Detect which cell encompasses the target text, then output its (X, Y) center coordinate. 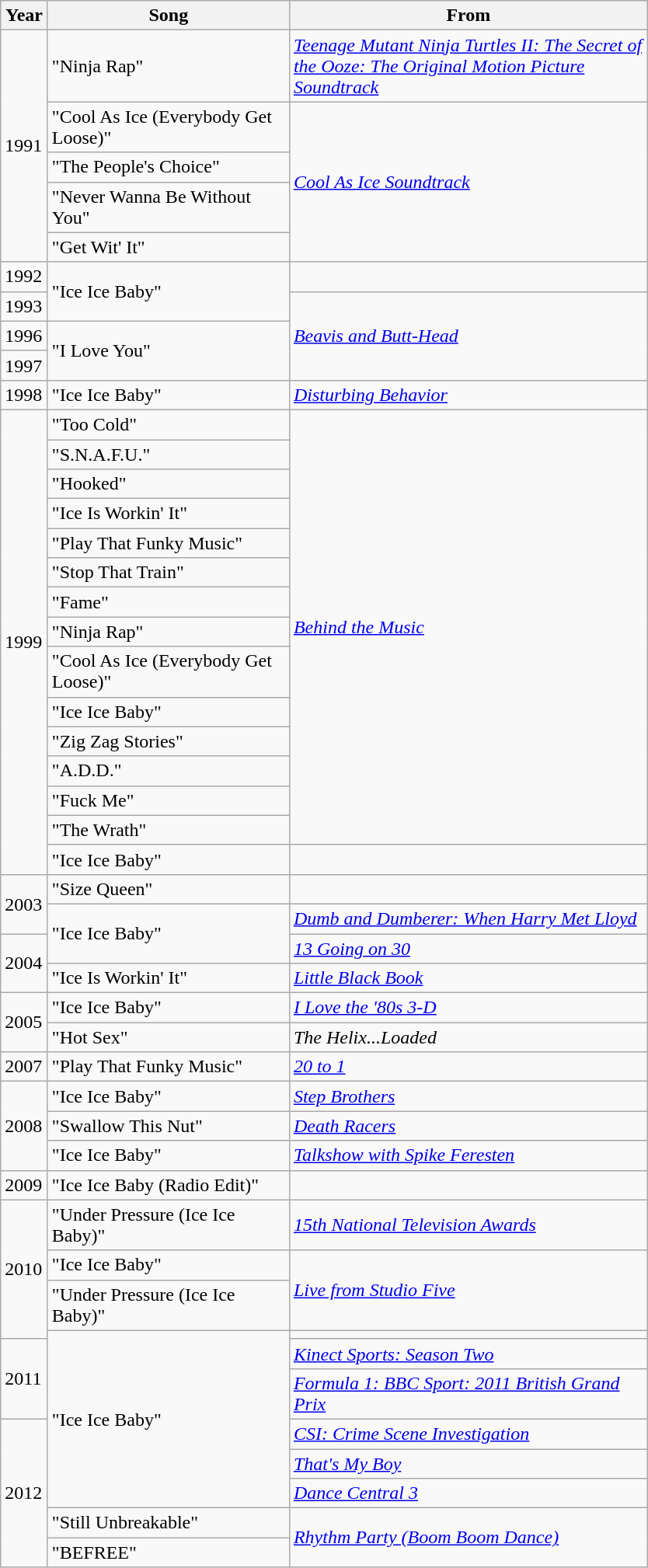
Step Brothers (468, 1096)
1991 (25, 146)
"The People's Choice" (168, 167)
2010 (25, 1270)
"S.N.A.F.U." (168, 455)
2008 (25, 1126)
20 to 1 (468, 1067)
Talkshow with Spike Feresten (468, 1155)
"Hooked" (168, 484)
Death Racers (468, 1126)
1996 (25, 336)
Beavis and Butt-Head (468, 336)
Behind the Music (468, 627)
"Zig Zag Stories" (168, 741)
13 Going on 30 (468, 949)
Cool As Ice Soundtrack (468, 182)
Rhythm Party (Boom Boom Dance) (468, 1538)
"Stop That Train" (168, 573)
1992 (25, 277)
I Love the '80s 3-D (468, 1008)
"Never Wanna Be Without You" (168, 207)
Year (25, 16)
"Fuck Me" (168, 800)
1999 (25, 642)
2007 (25, 1067)
Formula 1: BBC Sport: 2011 British Grand Prix (468, 1394)
"Hot Sex" (168, 1037)
2004 (25, 963)
1998 (25, 395)
2011 (25, 1378)
Teenage Mutant Ninja Turtles II: The Secret of the Ooze: The Original Motion Picture Soundtrack (468, 66)
"I Love You" (168, 350)
CSI: Crime Scene Investigation (468, 1434)
15th National Television Awards (468, 1225)
"Ice Ice Baby (Radio Edit)" (168, 1185)
1993 (25, 306)
The Helix...Loaded (468, 1037)
Little Black Book (468, 978)
Kinect Sports: Season Two (468, 1354)
2005 (25, 1023)
"Get Wit' It" (168, 247)
Live from Studio Five (468, 1290)
"Too Cold" (168, 424)
2003 (25, 904)
That's My Boy (468, 1463)
1997 (25, 365)
"Swallow This Nut" (168, 1126)
2009 (25, 1185)
Disturbing Behavior (468, 395)
"Still Unbreakable" (168, 1523)
"A.D.D." (168, 771)
"Size Queen" (168, 889)
"BEFREE" (168, 1552)
"The Wrath" (168, 830)
Dumb and Dumberer: When Harry Met Lloyd (468, 918)
"Fame" (168, 602)
Song (168, 16)
2012 (25, 1493)
From (468, 16)
Dance Central 3 (468, 1493)
